Determine the (x, y) coordinate at the center of the cell enclosing the given text.  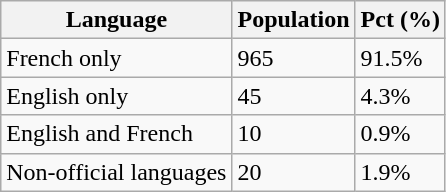
45 (294, 96)
French only (116, 58)
20 (294, 172)
0.9% (400, 134)
91.5% (400, 58)
Language (116, 20)
4.3% (400, 96)
965 (294, 58)
English only (116, 96)
Population (294, 20)
Non-official languages (116, 172)
English and French (116, 134)
Pct (%) (400, 20)
1.9% (400, 172)
10 (294, 134)
